Return the (x, y) coordinate for the center point of the cell that contains the specified text.  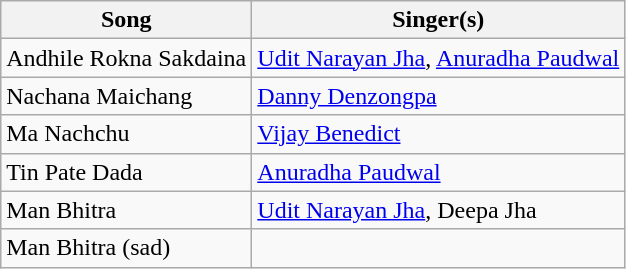
Singer(s) (438, 20)
Man Bhitra (sad) (126, 248)
Udit Narayan Jha, Deepa Jha (438, 210)
Tin Pate Dada (126, 172)
Song (126, 20)
Ma Nachchu (126, 134)
Man Bhitra (126, 210)
Vijay Benedict (438, 134)
Anuradha Paudwal (438, 172)
Udit Narayan Jha, Anuradha Paudwal (438, 58)
Nachana Maichang (126, 96)
Andhile Rokna Sakdaina (126, 58)
Danny Denzongpa (438, 96)
